From the cell containing the given text, extract its center point as (X, Y) coordinate. 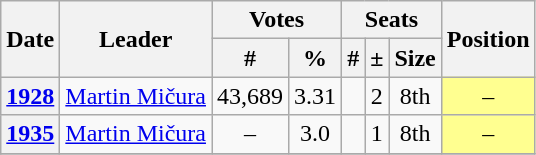
± (377, 58)
1935 (30, 134)
Votes (277, 20)
1 (377, 134)
Leader (136, 39)
3.0 (316, 134)
1928 (30, 96)
3.31 (316, 96)
43,689 (250, 96)
% (316, 58)
Position (488, 39)
Seats (392, 20)
Size (415, 58)
2 (377, 96)
Date (30, 39)
